Search for the cell housing the specified text and yield its (X, Y) center coordinate. 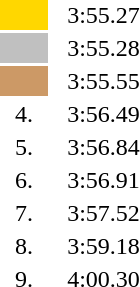
4. (24, 114)
7. (24, 213)
6. (24, 180)
8. (24, 246)
5. (24, 147)
